Extract the [x, y] coordinate from the center of the cell holding the provided text.  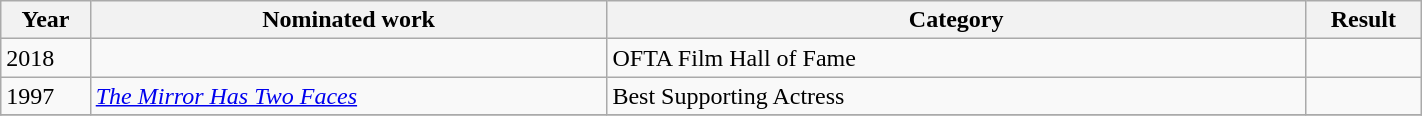
The Mirror Has Two Faces [348, 96]
1997 [46, 96]
Result [1363, 20]
Nominated work [348, 20]
Best Supporting Actress [956, 96]
Year [46, 20]
OFTA Film Hall of Fame [956, 58]
2018 [46, 58]
Category [956, 20]
